Return the (x, y) coordinate for the center point of the cell that contains the specified text.  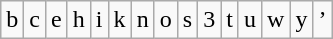
h (78, 20)
’ (322, 20)
w (276, 20)
b (12, 20)
n (142, 20)
3 (210, 20)
i (99, 20)
k (120, 20)
u (250, 20)
y (302, 20)
o (166, 20)
c (35, 20)
s (187, 20)
t (230, 20)
e (57, 20)
